Output the [x, y] coordinate of the center of the cell containing the given text.  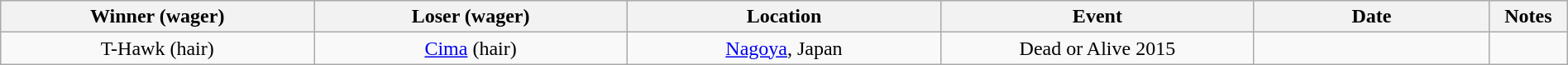
Date [1371, 17]
Cima (hair) [471, 48]
Winner (wager) [157, 17]
Notes [1528, 17]
Event [1097, 17]
Location [784, 17]
Loser (wager) [471, 17]
Dead or Alive 2015 [1097, 48]
T-Hawk (hair) [157, 48]
Nagoya, Japan [784, 48]
